Return the (x, y) coordinate for the center point of the cell that contains the specified text.  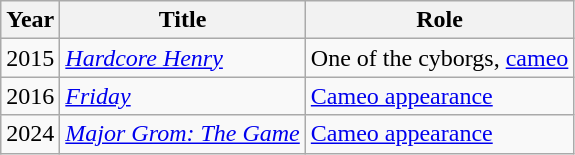
Year (30, 20)
Role (440, 20)
Major Grom: The Game (182, 134)
One of the cyborgs, cameo (440, 58)
Friday (182, 96)
2024 (30, 134)
Title (182, 20)
2016 (30, 96)
2015 (30, 58)
Hardcore Henry (182, 58)
